Output the (x, y) coordinate of the center of the cell containing the given text.  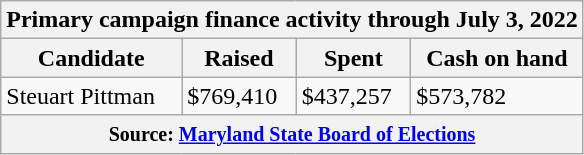
$769,410 (239, 96)
Candidate (92, 58)
Primary campaign finance activity through July 3, 2022 (292, 20)
Source: Maryland State Board of Elections (292, 134)
Raised (239, 58)
Steuart Pittman (92, 96)
Cash on hand (498, 58)
$573,782 (498, 96)
$437,257 (353, 96)
Spent (353, 58)
